For the text-containing cell, return its midpoint in [X, Y] coordinate format. 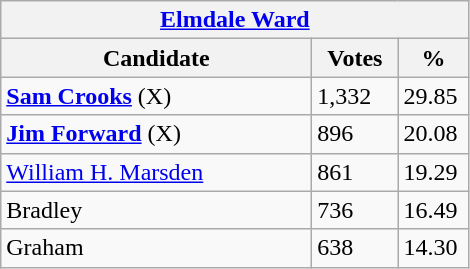
% [434, 58]
William H. Marsden [156, 172]
Elmdale Ward [235, 20]
Graham [156, 248]
Bradley [156, 210]
14.30 [434, 248]
29.85 [434, 96]
1,332 [355, 96]
19.29 [434, 172]
736 [355, 210]
Votes [355, 58]
896 [355, 134]
Jim Forward (X) [156, 134]
Candidate [156, 58]
861 [355, 172]
20.08 [434, 134]
Sam Crooks (X) [156, 96]
16.49 [434, 210]
638 [355, 248]
